Capture the cell that displays the provided text and extract its (X, Y) central coordinate. 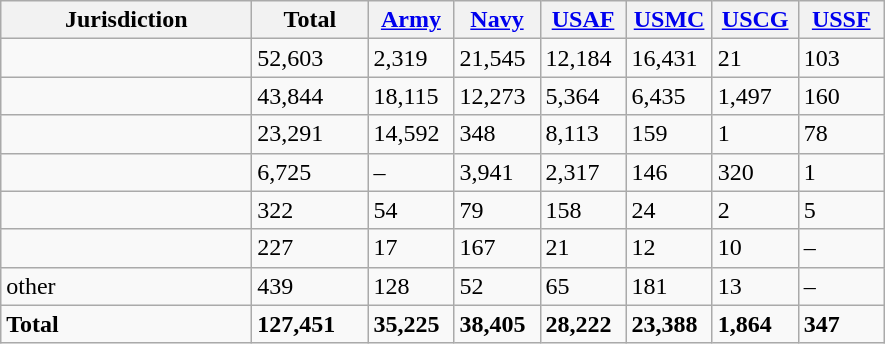
Jurisdiction (126, 20)
167 (497, 248)
23,291 (310, 134)
5 (841, 210)
65 (583, 286)
54 (411, 210)
12,273 (497, 96)
6,725 (310, 172)
158 (583, 210)
52,603 (310, 58)
Army (411, 20)
103 (841, 58)
USSF (841, 20)
8,113 (583, 134)
6,435 (669, 96)
52 (497, 286)
5,364 (583, 96)
79 (497, 210)
other (126, 286)
2,317 (583, 172)
128 (411, 286)
127,451 (310, 324)
1,497 (755, 96)
12 (669, 248)
322 (310, 210)
10 (755, 248)
3,941 (497, 172)
12,184 (583, 58)
2,319 (411, 58)
18,115 (411, 96)
35,225 (411, 324)
159 (669, 134)
2 (755, 210)
43,844 (310, 96)
17 (411, 248)
16,431 (669, 58)
146 (669, 172)
21,545 (497, 58)
348 (497, 134)
38,405 (497, 324)
320 (755, 172)
347 (841, 324)
439 (310, 286)
13 (755, 286)
USAF (583, 20)
1,864 (755, 324)
USMC (669, 20)
160 (841, 96)
14,592 (411, 134)
USCG (755, 20)
181 (669, 286)
28,222 (583, 324)
78 (841, 134)
24 (669, 210)
23,388 (669, 324)
Navy (497, 20)
227 (310, 248)
